Identify which cell holds the provided text, then report its [x, y] central coordinate. 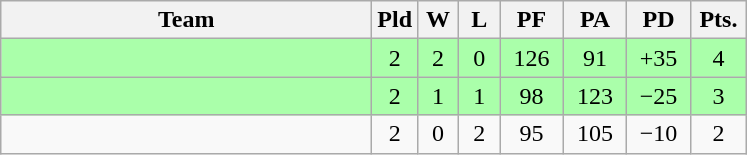
95 [532, 134]
−10 [659, 134]
W [438, 20]
PD [659, 20]
91 [595, 58]
105 [595, 134]
123 [595, 96]
Pld [395, 20]
Pts. [718, 20]
126 [532, 58]
98 [532, 96]
4 [718, 58]
+35 [659, 58]
Team [186, 20]
3 [718, 96]
−25 [659, 96]
PA [595, 20]
PF [532, 20]
L [480, 20]
